For the text-containing cell, return its midpoint in (x, y) coordinate format. 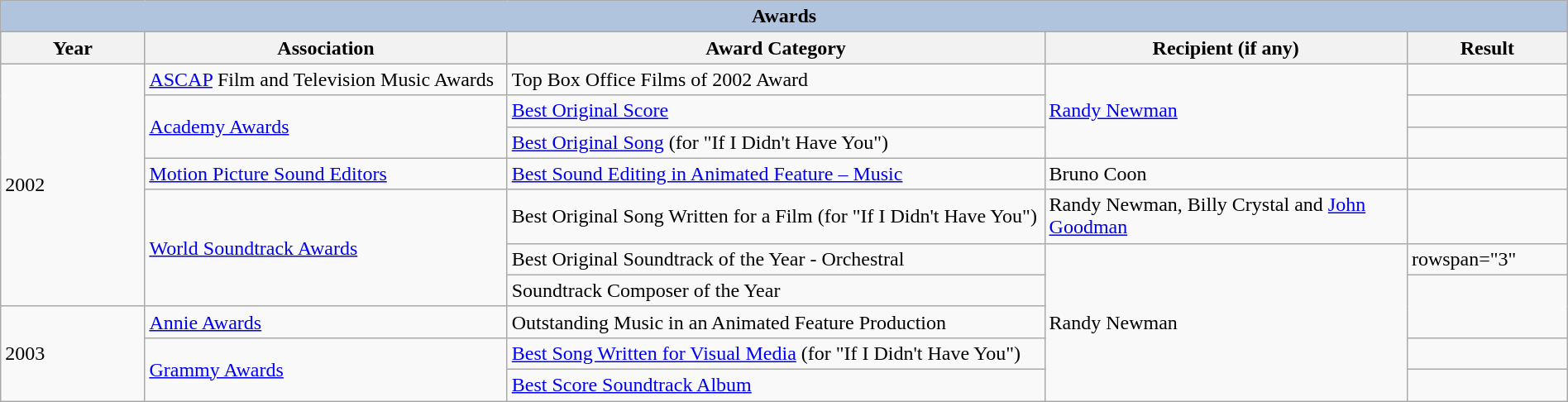
World Soundtrack Awards (326, 248)
Association (326, 48)
Outstanding Music in an Animated Feature Production (776, 322)
Randy Newman, Billy Crystal and John Goodman (1226, 217)
Recipient (if any) (1226, 48)
Best Original Song (for "If I Didn't Have You") (776, 142)
Bruno Coon (1226, 174)
Awards (784, 17)
Best Song Written for Visual Media (for "If I Didn't Have You") (776, 353)
2003 (73, 353)
Result (1487, 48)
Soundtrack Composer of the Year (776, 290)
Motion Picture Sound Editors (326, 174)
Grammy Awards (326, 369)
Best Sound Editing in Animated Feature – Music (776, 174)
Academy Awards (326, 127)
2002 (73, 185)
Annie Awards (326, 322)
Best Score Soundtrack Album (776, 385)
Best Original Soundtrack of the Year - Orchestral (776, 259)
ASCAP Film and Television Music Awards (326, 79)
Best Original Song Written for a Film (for "If I Didn't Have You") (776, 217)
rowspan="3" (1487, 259)
Best Original Score (776, 111)
Top Box Office Films of 2002 Award (776, 79)
Award Category (776, 48)
Year (73, 48)
